Detect which cell encompasses the target text, then output its [X, Y] center coordinate. 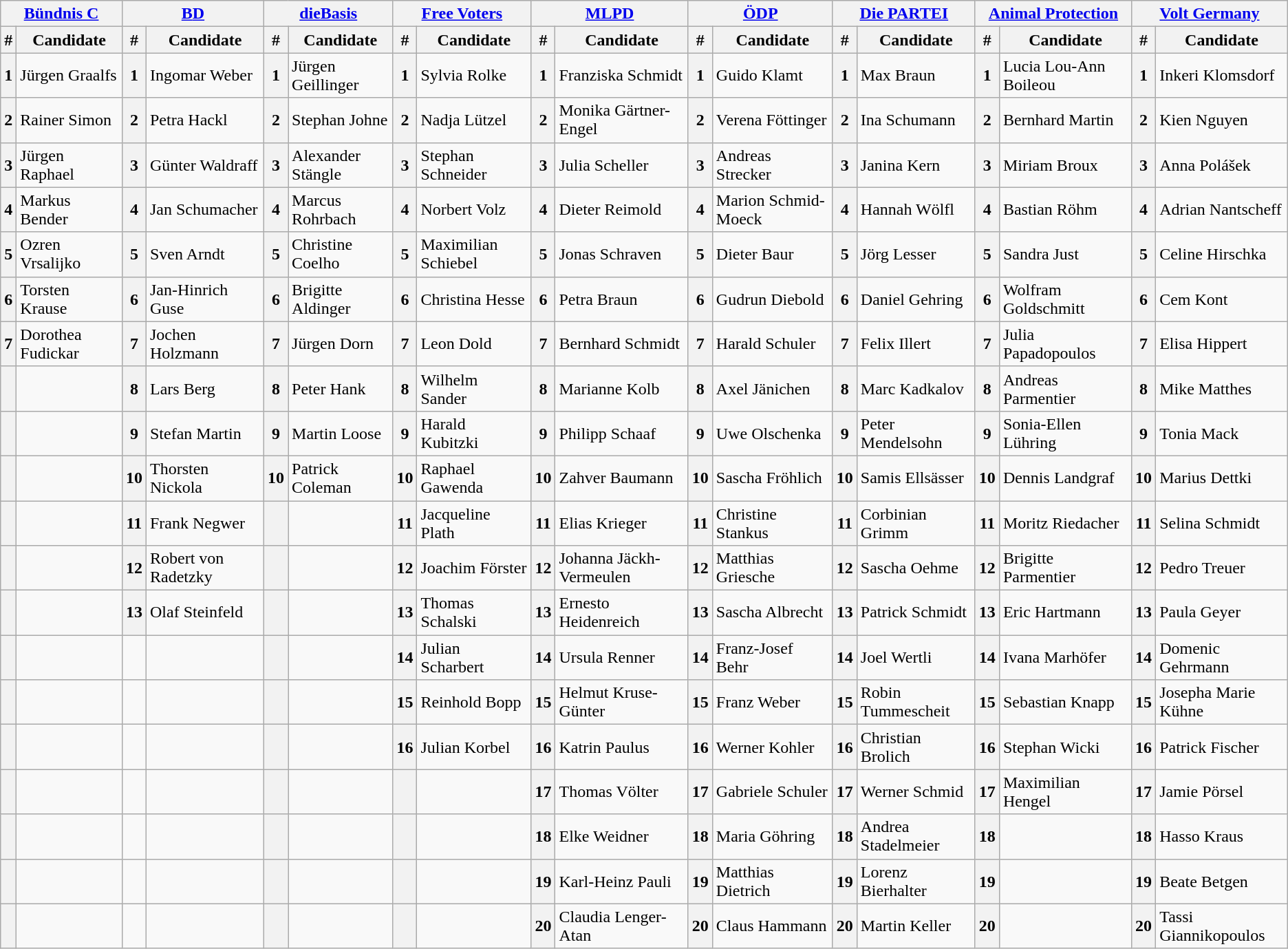
Ina Schumann [916, 120]
Maria Göhring [772, 837]
Patrick Coleman [341, 478]
Beate Betgen [1222, 881]
Julia Papadopoulos [1065, 344]
Patrick Schmidt [916, 612]
Janina Kern [916, 165]
Christian Brolich [916, 747]
Frank Negwer [205, 523]
Hannah Wölfl [916, 209]
Nadja Lützel [474, 120]
Paula Geyer [1222, 612]
Wolfram Goldschmitt [1065, 299]
Thomas Schalski [474, 612]
ÖDP [760, 14]
Marianne Kolb [622, 388]
Felix Illert [916, 344]
Julian Scharbert [474, 658]
Daniel Gehring [916, 299]
Helmut Kruse-Günter [622, 702]
Ernesto Heidenreich [622, 612]
Christina Hesse [474, 299]
Josepha Marie Kühne [1222, 702]
Elisa Hippert [1222, 344]
Stephan Johne [341, 120]
Franziska Schmidt [622, 76]
Elias Krieger [622, 523]
Stefan Martin [205, 434]
Corbinian Grimm [916, 523]
Lucia Lou-Ann Boileou [1065, 76]
Marcus Rohrbach [341, 209]
Sebastian Knapp [1065, 702]
Sylvia Rolke [474, 76]
Dorothea Fudickar [69, 344]
Mike Matthes [1222, 388]
Stephan Wicki [1065, 747]
Stephan Schneider [474, 165]
Bernhard Martin [1065, 120]
Bernhard Schmidt [622, 344]
Martin Keller [916, 926]
MLPD [610, 14]
Peter Mendelsohn [916, 434]
Jacqueline Plath [474, 523]
Andreas Strecker [772, 165]
Hasso Kraus [1222, 837]
Sonia-Ellen Lühring [1065, 434]
Alexander Stängle [341, 165]
Jonas Schraven [622, 255]
Brigitte Parmentier [1065, 568]
Werner Kohler [772, 747]
Sascha Oehme [916, 568]
Tassi Giannikopoulos [1222, 926]
Anna Polášek [1222, 165]
Adrian Nantscheff [1222, 209]
Martin Loose [341, 434]
Jürgen Graalfs [69, 76]
Zahver Baumann [622, 478]
Andrea Stadelmeier [916, 837]
Sascha Albrecht [772, 612]
Ursula Renner [622, 658]
Jürgen Raphael [69, 165]
Kien Nguyen [1222, 120]
Brigitte Aldinger [341, 299]
Karl-Heinz Pauli [622, 881]
Johanna Jäckh-Vermeulen [622, 568]
Rainer Simon [69, 120]
Cem Kont [1222, 299]
Ozren Vrsalijko [69, 255]
Max Braun [916, 76]
Dennis Landgraf [1065, 478]
Inkeri Klomsdorf [1222, 76]
Sven Arndt [205, 255]
Gabriele Schuler [772, 791]
Selina Schmidt [1222, 523]
Miriam Broux [1065, 165]
Dieter Reimold [622, 209]
Jürgen Geillinger [341, 76]
Pedro Treuer [1222, 568]
Claus Hammann [772, 926]
Patrick Fischer [1222, 747]
Franz-Josef Behr [772, 658]
Moritz Riedacher [1065, 523]
Uwe Olschenka [772, 434]
Sascha Fröhlich [772, 478]
Eric Hartmann [1065, 612]
Reinhold Bopp [474, 702]
Jörg Lesser [916, 255]
Joel Wertli [916, 658]
Marc Kadkalov [916, 388]
Celine Hirschka [1222, 255]
Peter Hank [341, 388]
Olaf Steinfeld [205, 612]
Volt Germany [1210, 14]
Free Voters [462, 14]
Marion Schmid-Moeck [772, 209]
Samis Ellsässer [916, 478]
Werner Schmid [916, 791]
Maximilian Schiebel [474, 255]
Jamie Pörsel [1222, 791]
Wilhelm Sander [474, 388]
Marius Dettki [1222, 478]
Animal Protection [1053, 14]
Lars Berg [205, 388]
Andreas Parmentier [1065, 388]
Guido Klamt [772, 76]
Markus Bender [69, 209]
Monika Gärtner-Engel [622, 120]
Harald Kubitzki [474, 434]
Matthias Dietrich [772, 881]
Petra Braun [622, 299]
Jan Schumacher [205, 209]
Bastian Röhm [1065, 209]
Sandra Just [1065, 255]
Lorenz Bierhalter [916, 881]
Harald Schuler [772, 344]
Domenic Gehrmann [1222, 658]
Christine Coelho [341, 255]
Maximilian Hengel [1065, 791]
Christine Stankus [772, 523]
Dieter Baur [772, 255]
Petra Hackl [205, 120]
Torsten Krause [69, 299]
Bündnis C [62, 14]
Claudia Lenger-Atan [622, 926]
Franz Weber [772, 702]
Ivana Marhöfer [1065, 658]
Katrin Paulus [622, 747]
Verena Föttinger [772, 120]
Thorsten Nickola [205, 478]
Die PARTEI [904, 14]
Norbert Volz [474, 209]
Tonia Mack [1222, 434]
Leon Dold [474, 344]
Julian Korbel [474, 747]
Robin Tummescheit [916, 702]
Jürgen Dorn [341, 344]
Gudrun Diebold [772, 299]
BD [193, 14]
Joachim Förster [474, 568]
Günter Waldraff [205, 165]
Raphael Gawenda [474, 478]
Ingomar Weber [205, 76]
Jochen Holzmann [205, 344]
dieBasis [329, 14]
Axel Jänichen [772, 388]
Jan-Hinrich Guse [205, 299]
Thomas Völter [622, 791]
Philipp Schaaf [622, 434]
Matthias Griesche [772, 568]
Julia Scheller [622, 165]
Elke Weidner [622, 837]
Robert von Radetzky [205, 568]
